From the cell containing the given text, extract its center point as [x, y] coordinate. 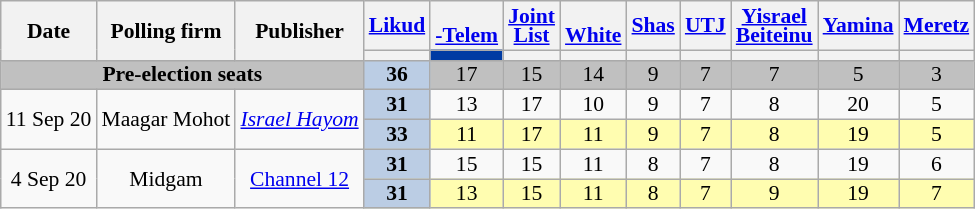
3 [937, 75]
36 [398, 75]
JointList [532, 26]
YisraelBeiteinu [774, 26]
6 [937, 164]
20 [858, 105]
Channel 12 [299, 178]
Midgam [166, 178]
Meretz [937, 26]
Date [49, 30]
Maagar Mohot [166, 120]
4 Sep 20 [49, 178]
10 [593, 105]
14 [593, 75]
Israel Hayom [299, 120]
Pre-election seats [182, 75]
White [593, 26]
Yamina [858, 26]
11 Sep 20 [49, 120]
Likud [398, 26]
UTJ [706, 26]
Polling firm [166, 30]
-Telem [466, 26]
Shas [654, 26]
33 [398, 135]
Publisher [299, 30]
